Output the [X, Y] coordinate of the center of the cell containing the given text.  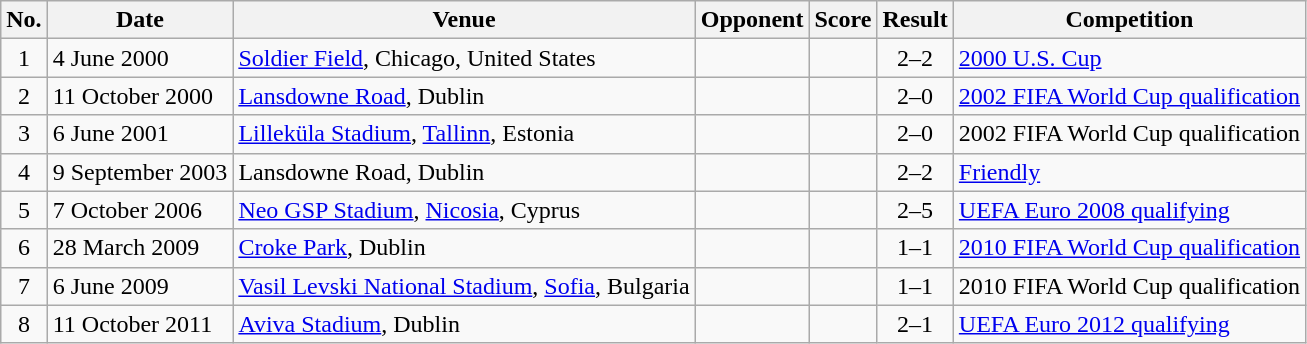
6 June 2009 [140, 286]
Opponent [752, 20]
3 [24, 134]
Competition [1129, 20]
Friendly [1129, 172]
Venue [464, 20]
Vasil Levski National Stadium, Sofia, Bulgaria [464, 286]
9 September 2003 [140, 172]
11 October 2011 [140, 324]
No. [24, 20]
7 [24, 286]
28 March 2009 [140, 248]
2000 U.S. Cup [1129, 58]
Date [140, 20]
5 [24, 210]
1 [24, 58]
6 June 2001 [140, 134]
Soldier Field, Chicago, United States [464, 58]
Croke Park, Dublin [464, 248]
UEFA Euro 2008 qualifying [1129, 210]
2 [24, 96]
4 [24, 172]
2–5 [915, 210]
Neo GSP Stadium, Nicosia, Cyprus [464, 210]
Aviva Stadium, Dublin [464, 324]
6 [24, 248]
4 June 2000 [140, 58]
Score [843, 20]
Lilleküla Stadium, Tallinn, Estonia [464, 134]
Result [915, 20]
2–1 [915, 324]
7 October 2006 [140, 210]
UEFA Euro 2012 qualifying [1129, 324]
8 [24, 324]
11 October 2000 [140, 96]
